For the text-containing cell, return its midpoint in [x, y] coordinate format. 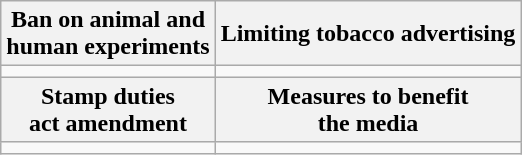
Limiting tobacco advertising [368, 34]
Ban on animal andhuman experiments [108, 34]
Stamp dutiesact amendment [108, 110]
Measures to benefitthe media [368, 110]
